Detect which cell encompasses the target text, then output its [X, Y] center coordinate. 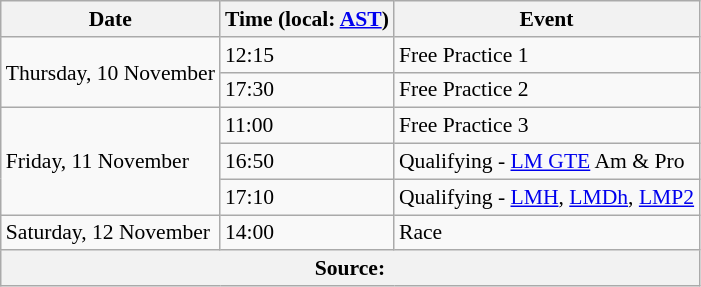
17:10 [307, 197]
Free Practice 1 [546, 55]
Source: [350, 269]
Free Practice 2 [546, 90]
12:15 [307, 55]
14:00 [307, 233]
Free Practice 3 [546, 126]
Race [546, 233]
16:50 [307, 162]
Thursday, 10 November [110, 72]
11:00 [307, 126]
Event [546, 19]
17:30 [307, 90]
Friday, 11 November [110, 162]
Time (local: AST) [307, 19]
Qualifying - LMH, LMDh, LMP2 [546, 197]
Date [110, 19]
Qualifying - LM GTE Am & Pro [546, 162]
Saturday, 12 November [110, 233]
